From the cell containing the given text, extract its center point as (X, Y) coordinate. 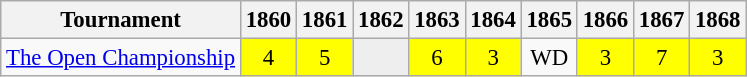
1861 (325, 20)
5 (325, 58)
Tournament (121, 20)
1862 (381, 20)
1863 (437, 20)
1866 (605, 20)
1860 (268, 20)
4 (268, 58)
1864 (493, 20)
WD (549, 58)
1868 (718, 20)
6 (437, 58)
The Open Championship (121, 58)
1865 (549, 20)
7 (661, 58)
1867 (661, 20)
